Detect which cell encompasses the target text, then output its [x, y] center coordinate. 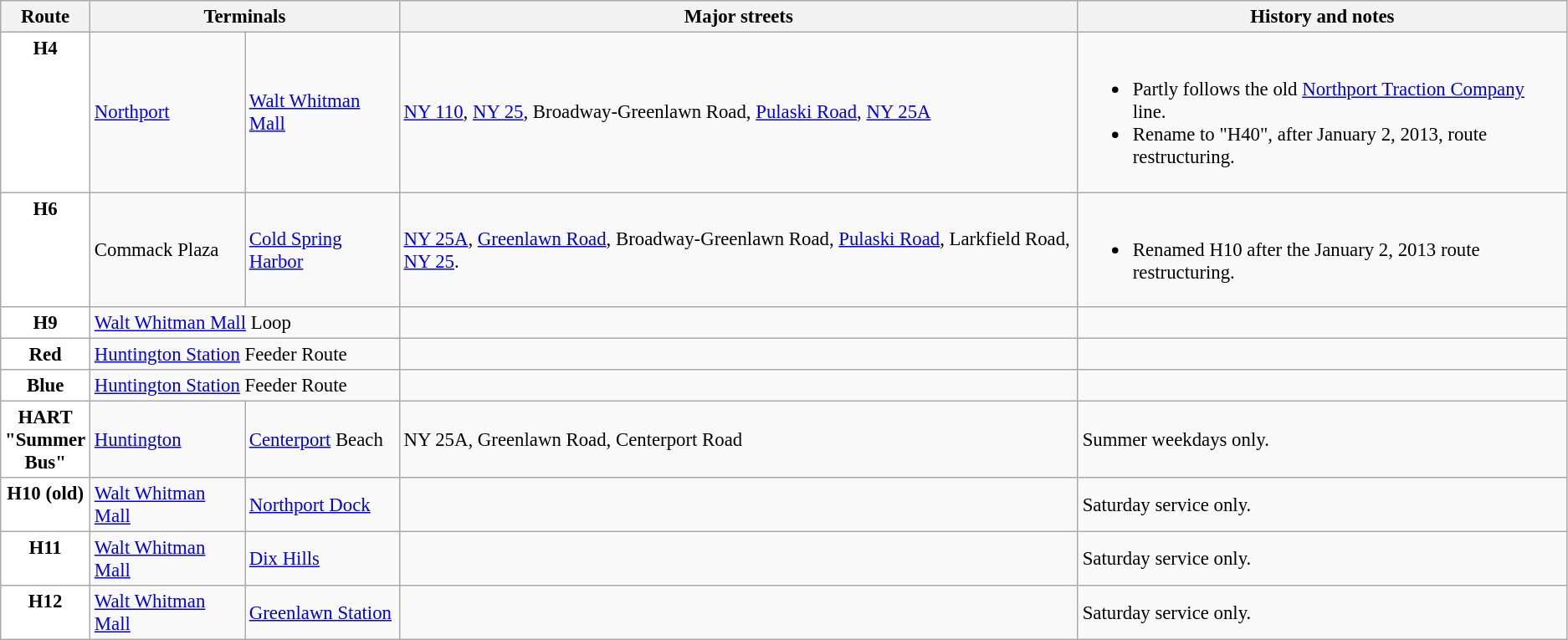
Terminals [245, 17]
Northport [167, 112]
H11 [45, 559]
HART"SummerBus" [45, 440]
Commack Plaza [167, 249]
Blue [45, 386]
NY 25A, Greenlawn Road, Centerport Road [738, 440]
H12 [45, 612]
Renamed H10 after the January 2, 2013 route restructuring. [1322, 249]
Centerport Beach [321, 440]
Greenlawn Station [321, 612]
Partly follows the old Northport Traction Company line.Rename to "H40", after January 2, 2013, route restructuring. [1322, 112]
H9 [45, 323]
H4 [45, 112]
Red [45, 354]
Cold Spring Harbor [321, 249]
H6 [45, 249]
NY 25A, Greenlawn Road, Broadway-Greenlawn Road, Pulaski Road, Larkfield Road, NY 25. [738, 249]
Northport Dock [321, 505]
H10 (old) [45, 505]
Summer weekdays only. [1322, 440]
NY 110, NY 25, Broadway-Greenlawn Road, Pulaski Road, NY 25A [738, 112]
History and notes [1322, 17]
Major streets [738, 17]
Dix Hills [321, 559]
Route [45, 17]
Walt Whitman Mall Loop [245, 323]
Huntington [167, 440]
